Return the [X, Y] coordinate for the center point of the cell that contains the specified text.  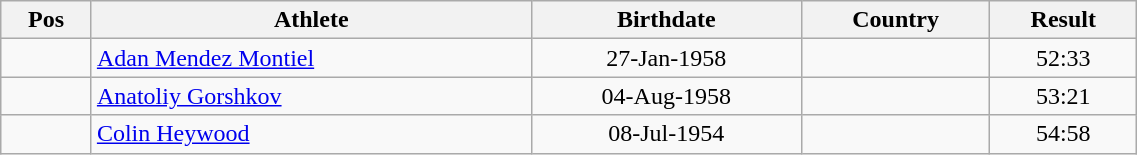
08-Jul-1954 [666, 134]
Colin Heywood [311, 134]
Athlete [311, 20]
04-Aug-1958 [666, 96]
Result [1064, 20]
Anatoliy Gorshkov [311, 96]
Country [895, 20]
54:58 [1064, 134]
52:33 [1064, 58]
53:21 [1064, 96]
Adan Mendez Montiel [311, 58]
Birthdate [666, 20]
27-Jan-1958 [666, 58]
Pos [46, 20]
